For the text-containing cell, return its midpoint in [X, Y] coordinate format. 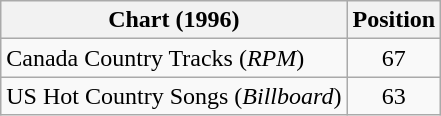
Position [394, 20]
US Hot Country Songs (Billboard) [174, 96]
63 [394, 96]
Canada Country Tracks (RPM) [174, 58]
Chart (1996) [174, 20]
67 [394, 58]
